Find where the given text appears and provide that cell's center as (x, y) coordinate. 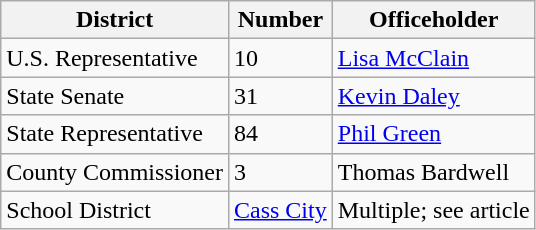
Officeholder (434, 20)
State Senate (115, 96)
Kevin Daley (434, 96)
Lisa McClain (434, 58)
10 (280, 58)
District (115, 20)
Thomas Bardwell (434, 172)
U.S. Representative (115, 58)
84 (280, 134)
3 (280, 172)
County Commissioner (115, 172)
State Representative (115, 134)
31 (280, 96)
Cass City (280, 210)
Phil Green (434, 134)
Multiple; see article (434, 210)
Number (280, 20)
School District (115, 210)
